Determine the (x, y) coordinate at the center of the cell enclosing the given text.  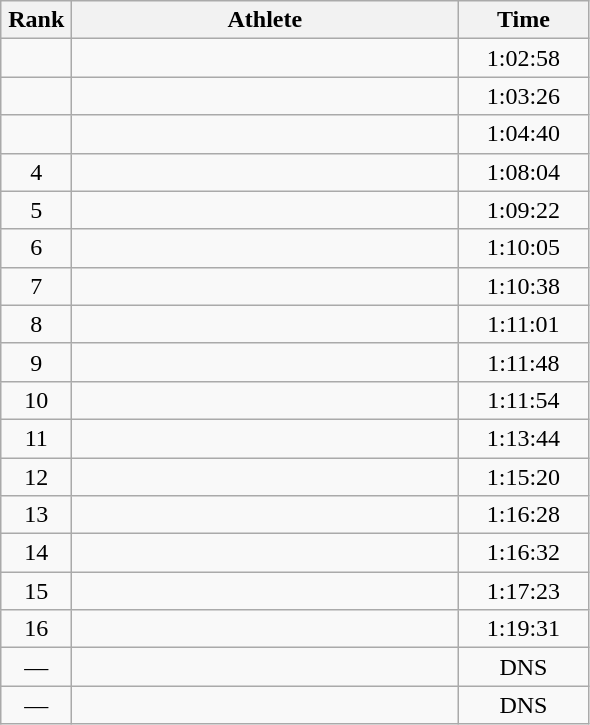
1:08:04 (524, 172)
4 (36, 172)
1:13:44 (524, 438)
1:03:26 (524, 96)
1:11:54 (524, 400)
7 (36, 286)
6 (36, 248)
1:16:28 (524, 515)
Rank (36, 20)
16 (36, 629)
14 (36, 553)
1:17:23 (524, 591)
13 (36, 515)
1:16:32 (524, 553)
11 (36, 438)
1:19:31 (524, 629)
Time (524, 20)
Athlete (265, 20)
5 (36, 210)
1:10:05 (524, 248)
1:09:22 (524, 210)
1:15:20 (524, 477)
15 (36, 591)
9 (36, 362)
1:11:48 (524, 362)
1:02:58 (524, 58)
8 (36, 324)
12 (36, 477)
10 (36, 400)
1:04:40 (524, 134)
1:10:38 (524, 286)
1:11:01 (524, 324)
